Pinpoint the cell where the given text exists, returning its (x, y) midpoint coordinate. 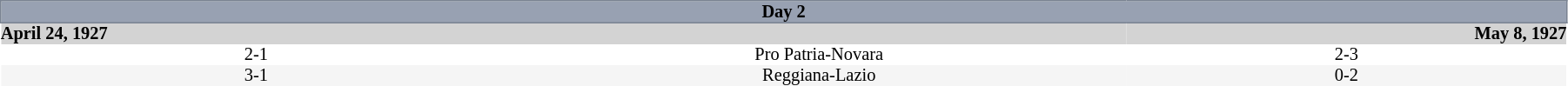
Pro Patria-Novara (819, 55)
0-2 (1346, 76)
Reggiana-Lazio (819, 76)
May 8, 1927 (1346, 33)
2-1 (256, 55)
3-1 (256, 76)
April 24, 1927 (256, 33)
2-3 (1346, 55)
Day 2 (784, 12)
